From the cell containing the given text, extract its center point as (x, y) coordinate. 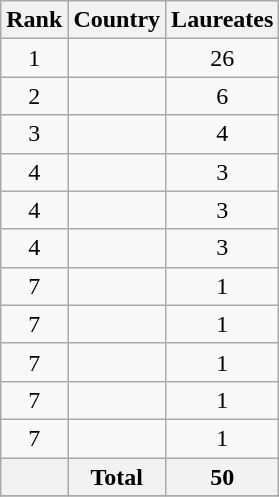
50 (222, 477)
26 (222, 58)
Rank (34, 20)
Country (117, 20)
6 (222, 96)
2 (34, 96)
Laureates (222, 20)
Total (117, 477)
